Pinpoint the cell where the given text exists, returning its [X, Y] midpoint coordinate. 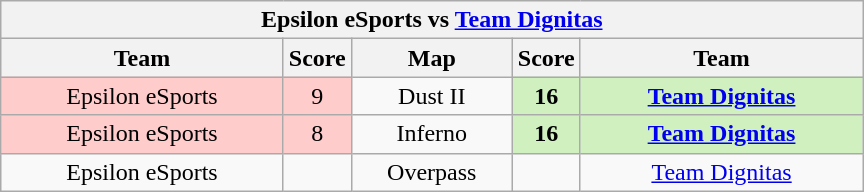
Overpass [432, 172]
9 [317, 96]
Dust II [432, 96]
Map [432, 58]
Inferno [432, 134]
Epsilon eSports vs Team Dignitas [432, 20]
8 [317, 134]
